Output the (X, Y) coordinate of the center of the cell containing the given text.  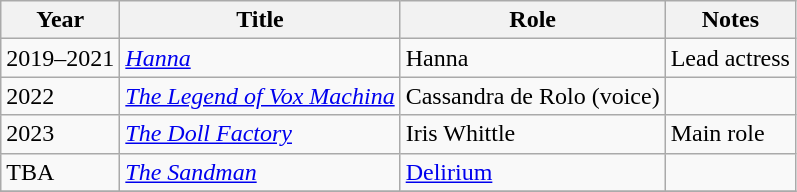
2023 (60, 134)
Cassandra de Rolo (voice) (532, 96)
Role (532, 20)
TBA (60, 172)
Delirium (532, 172)
Title (260, 20)
Notes (730, 20)
Iris Whittle (532, 134)
Year (60, 20)
Lead actress (730, 58)
Main role (730, 134)
The Legend of Vox Machina (260, 96)
2022 (60, 96)
The Sandman (260, 172)
2019–2021 (60, 58)
The Doll Factory (260, 134)
